Search for the cell housing the specified text and yield its [x, y] center coordinate. 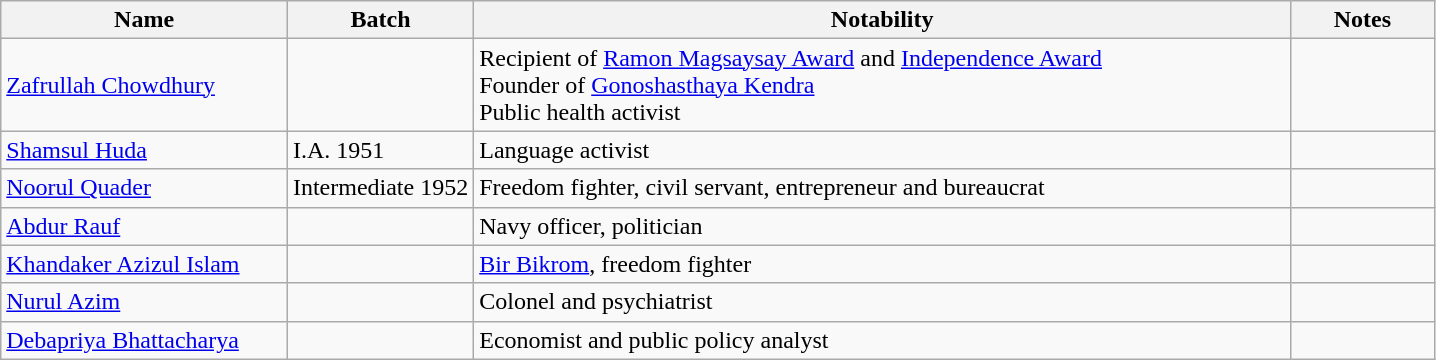
Bir Bikrom, freedom fighter [882, 264]
Intermediate 1952 [380, 188]
Batch [380, 20]
Zafrullah Chowdhury [144, 85]
I.A. 1951 [380, 150]
Freedom fighter, civil servant, entrepreneur and bureaucrat [882, 188]
Shamsul Huda [144, 150]
Colonel and psychiatrist [882, 302]
Abdur Rauf [144, 226]
Economist and public policy analyst [882, 340]
Name [144, 20]
Notability [882, 20]
Debapriya Bhattacharya [144, 340]
Noorul Quader [144, 188]
Khandaker Azizul Islam [144, 264]
Navy officer, politician [882, 226]
Notes [1362, 20]
Nurul Azim [144, 302]
Recipient of Ramon Magsaysay Award and Independence AwardFounder of Gonoshasthaya KendraPublic health activist [882, 85]
Language activist [882, 150]
